Detect which cell encompasses the target text, then output its [X, Y] center coordinate. 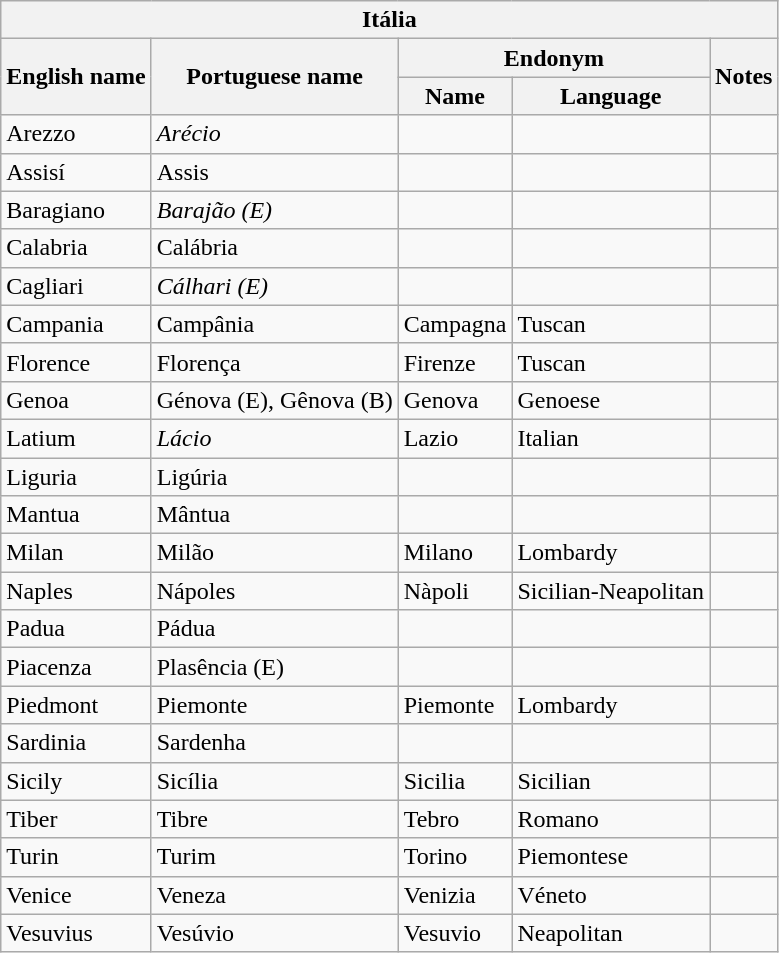
Firenze [455, 362]
Lazio [455, 438]
Vesuvio [455, 933]
Véneto [611, 895]
Cagliari [76, 286]
Sicilian [611, 781]
Endonym [554, 58]
Milano [455, 553]
Genoa [76, 400]
Campagna [455, 324]
Veneza [274, 895]
Romano [611, 819]
Venizia [455, 895]
Sardinia [76, 743]
Cálhari (E) [274, 286]
Piemontese [611, 857]
Sicília [274, 781]
Naples [76, 591]
Piedmont [76, 705]
Mântua [274, 515]
Arécio [274, 134]
Florença [274, 362]
Liguria [76, 477]
Language [611, 96]
Padua [76, 629]
Nápoles [274, 591]
Sicilian-Neapolitan [611, 591]
Mantua [76, 515]
Milão [274, 553]
Vesuvius [76, 933]
Tiber [76, 819]
Nàpoli [455, 591]
Neapolitan [611, 933]
Assisí [76, 172]
Turin [76, 857]
Sardenha [274, 743]
Plasência (E) [274, 667]
Venice [76, 895]
Genova [455, 400]
Genoese [611, 400]
Torino [455, 857]
Lácio [274, 438]
Florence [76, 362]
Turim [274, 857]
Calabria [76, 248]
Tebro [455, 819]
Ligúria [274, 477]
Tibre [274, 819]
Assis [274, 172]
Milan [76, 553]
Calábria [274, 248]
Itália [390, 20]
Latium [76, 438]
Italian [611, 438]
Baragiano [76, 210]
Génova (E), Gênova (B) [274, 400]
Pádua [274, 629]
Sicily [76, 781]
Barajão (E) [274, 210]
Notes [744, 77]
Vesúvio [274, 933]
Portuguese name [274, 77]
English name [76, 77]
Campânia [274, 324]
Campania [76, 324]
Arezzo [76, 134]
Sicilia [455, 781]
Name [455, 96]
Piacenza [76, 667]
